Return the [X, Y] coordinate for the center point of the cell that contains the specified text.  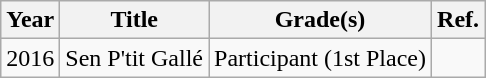
Title [134, 20]
Participant (1st Place) [320, 58]
Year [30, 20]
Grade(s) [320, 20]
Sen P'tit Gallé [134, 58]
2016 [30, 58]
Ref. [458, 20]
